Pinpoint the cell where the given text exists, returning its [X, Y] midpoint coordinate. 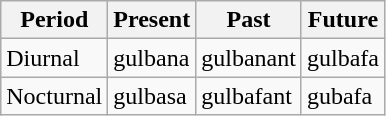
gulbafant [249, 96]
Present [152, 20]
Period [54, 20]
Nocturnal [54, 96]
gubafa [342, 96]
Past [249, 20]
gulbasa [152, 96]
Future [342, 20]
Diurnal [54, 58]
gulbanant [249, 58]
gulbafa [342, 58]
gulbana [152, 58]
